Capture the cell that displays the provided text and extract its [x, y] central coordinate. 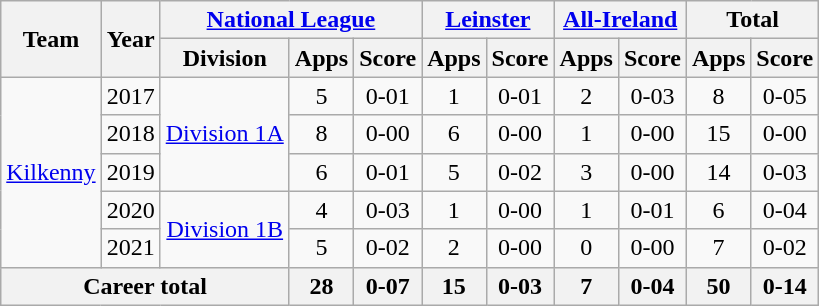
Kilkenny [51, 172]
2017 [130, 96]
Leinster [488, 20]
Total [752, 20]
All-Ireland [620, 20]
Career total [146, 286]
0 [586, 248]
Division [224, 58]
National League [290, 20]
Team [51, 39]
2021 [130, 248]
Division 1A [224, 134]
0-05 [785, 96]
28 [321, 286]
2019 [130, 172]
3 [586, 172]
Division 1B [224, 229]
2018 [130, 134]
2020 [130, 210]
50 [718, 286]
0-14 [785, 286]
Year [130, 39]
4 [321, 210]
14 [718, 172]
0-07 [388, 286]
